From the cell containing the given text, extract its center point as [x, y] coordinate. 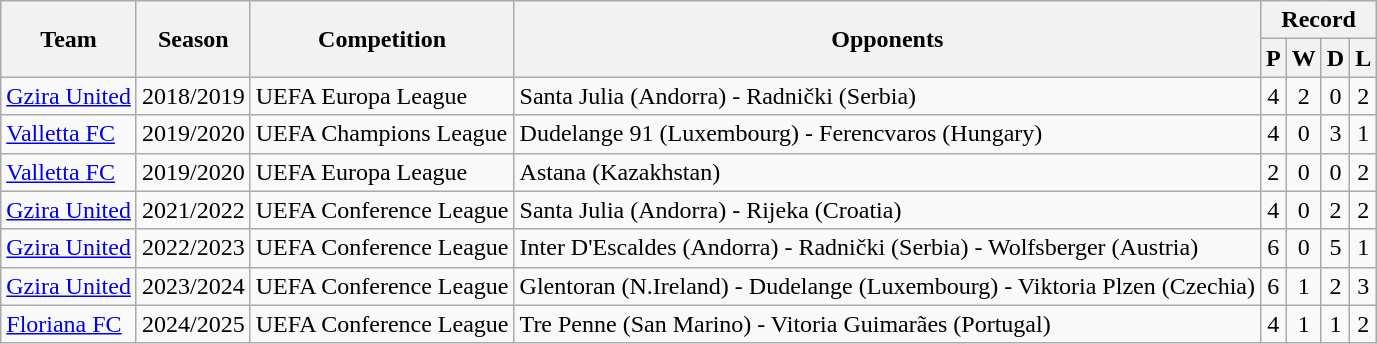
Record [1318, 20]
2021/2022 [193, 210]
Season [193, 39]
2023/2024 [193, 286]
UEFA Champions League [382, 134]
P [1273, 58]
2018/2019 [193, 96]
Opponents [887, 39]
Competition [382, 39]
W [1304, 58]
Santa Julia (Andorra) - Rijeka (Croatia) [887, 210]
5 [1335, 248]
Santa Julia (Andorra) - Radnički (Serbia) [887, 96]
Tre Penne (San Marino) - Vitoria Guimarães (Portugal) [887, 324]
D [1335, 58]
2024/2025 [193, 324]
2022/2023 [193, 248]
Dudelange 91 (Luxembourg) - Ferencvaros (Hungary) [887, 134]
Inter D'Escaldes (Andorra) - Radnički (Serbia) - Wolfsberger (Austria) [887, 248]
L [1364, 58]
Floriana FC [69, 324]
Glentoran (N.Ireland) - Dudelange (Luxembourg) - Viktoria Plzen (Czechia) [887, 286]
Astana (Kazakhstan) [887, 172]
Team [69, 39]
